Provide the (X, Y) coordinate of the cell's center where the given text is located.  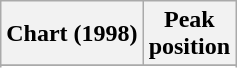
Peakposition (189, 34)
Chart (1998) (72, 34)
